From the cell containing the given text, extract its center point as (X, Y) coordinate. 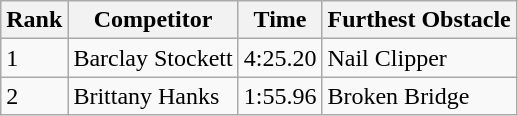
1 (34, 58)
Competitor (153, 20)
Rank (34, 20)
Furthest Obstacle (419, 20)
2 (34, 96)
4:25.20 (280, 58)
Nail Clipper (419, 58)
Time (280, 20)
Broken Bridge (419, 96)
Brittany Hanks (153, 96)
1:55.96 (280, 96)
Barclay Stockett (153, 58)
